Capture the cell that displays the provided text and extract its [x, y] central coordinate. 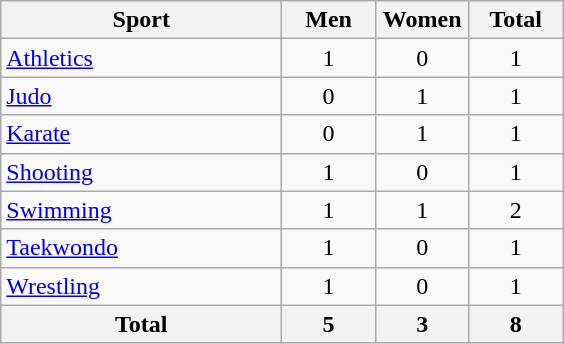
8 [516, 324]
Wrestling [142, 286]
3 [422, 324]
Swimming [142, 210]
Karate [142, 134]
Sport [142, 20]
Judo [142, 96]
Men [329, 20]
Taekwondo [142, 248]
2 [516, 210]
Athletics [142, 58]
5 [329, 324]
Women [422, 20]
Shooting [142, 172]
